Search for the cell housing the specified text and yield its (X, Y) center coordinate. 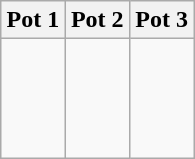
Pot 2 (97, 20)
Pot 3 (161, 20)
Pot 1 (33, 20)
